Locate the cell with the specified text and output its (x, y) center coordinate. 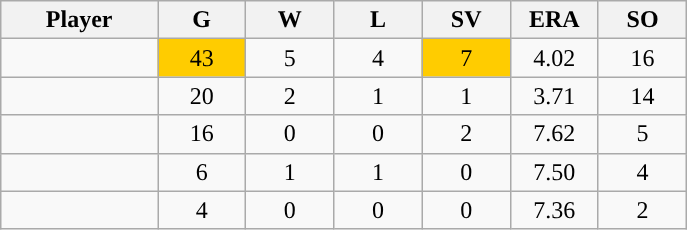
7.36 (554, 210)
7 (466, 58)
14 (642, 96)
7.62 (554, 134)
W (290, 20)
6 (202, 172)
4.02 (554, 58)
L (378, 20)
SO (642, 20)
SV (466, 20)
ERA (554, 20)
3.71 (554, 96)
43 (202, 58)
Player (80, 20)
7.50 (554, 172)
20 (202, 96)
G (202, 20)
